Return the [X, Y] coordinate for the center point of the cell that contains the specified text.  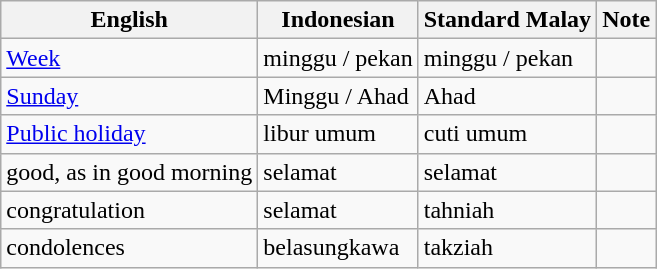
belasungkawa [338, 248]
libur umum [338, 134]
Indonesian [338, 20]
Standard Malay [507, 20]
Minggu / Ahad [338, 96]
congratulation [130, 210]
condolences [130, 248]
Sunday [130, 96]
Ahad [507, 96]
English [130, 20]
Week [130, 58]
takziah [507, 248]
good, as in good morning [130, 172]
Note [626, 20]
cuti umum [507, 134]
tahniah [507, 210]
Public holiday [130, 134]
